Return (x, y) of the center of cell containing provided text 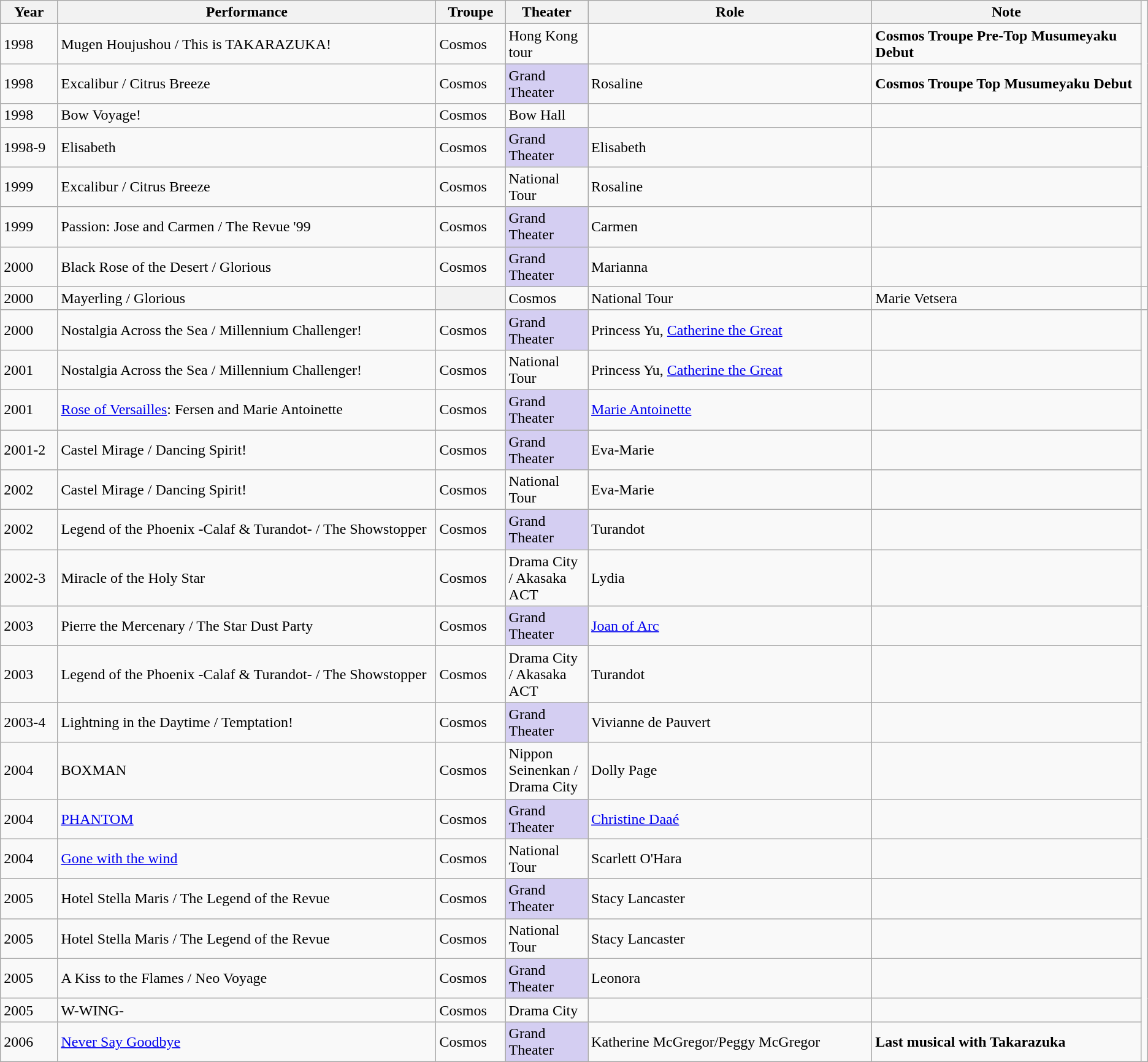
Mayerling / Glorious (247, 298)
Year (29, 12)
Mugen Houjushou / This is TAKARAZUKA! (247, 44)
2001-2 (29, 449)
Role (730, 12)
Bow Hall (546, 115)
Never Say Goodbye (247, 1042)
Gone with the wind (247, 859)
Katherine McGregor/Peggy McGregor (730, 1042)
W-WING- (247, 1010)
Christine Daaé (730, 818)
Lightning in the Daytime / Temptation! (247, 723)
Cosmos Troupe Pre-Top Musumeyaku Debut (1006, 44)
Marie Vetsera (1006, 298)
Scarlett O'Hara (730, 859)
2003-4 (29, 723)
Note (1006, 12)
Miracle of the Holy Star (247, 578)
A Kiss to the Flames / Neo Voyage (247, 978)
Bow Voyage! (247, 115)
Last musical with Takarazuka (1006, 1042)
Joan of Arc (730, 626)
Lydia (730, 578)
Dolly Page (730, 771)
Marie Antoinette (730, 410)
2006 (29, 1042)
Rose of Versailles: Fersen and Marie Antoinette (247, 410)
PHANTOM (247, 818)
2002-3 (29, 578)
Carmen (730, 227)
BOXMAN (247, 771)
Passion: Jose and Carmen / The Revue '99 (247, 227)
Pierre the Mercenary / The Star Dust Party (247, 626)
Drama City (546, 1010)
Performance (247, 12)
Troupe (471, 12)
1998-9 (29, 147)
Cosmos Troupe Top Musumeyaku Debut (1006, 83)
Black Rose of the Desert / Glorious (247, 266)
Hong Kong tour (546, 44)
Leonora (730, 978)
Theater (546, 12)
Marianna (730, 266)
Nippon Seinenkan / Drama City (546, 771)
Vivianne de Pauvert (730, 723)
